From the cell containing the given text, extract its center point as (x, y) coordinate. 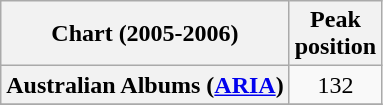
Chart (2005-2006) (145, 34)
Peakposition (335, 34)
Australian Albums (ARIA) (145, 85)
132 (335, 85)
